Search for the cell housing the specified text and yield its (X, Y) center coordinate. 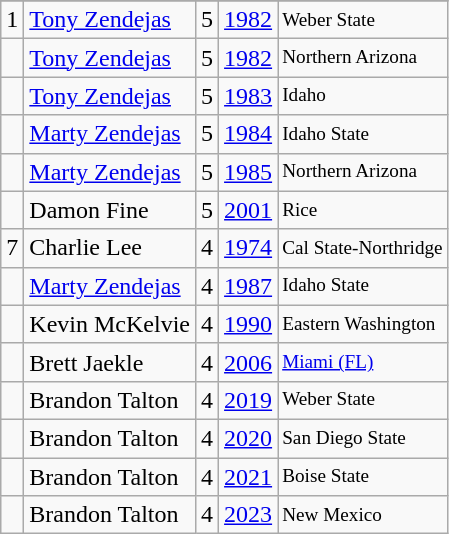
1983 (248, 96)
San Diego State (363, 438)
Boise State (363, 477)
Brett Jaekle (110, 362)
Cal State-Northridge (363, 248)
Damon Fine (110, 210)
2001 (248, 210)
1987 (248, 286)
1990 (248, 324)
New Mexico (363, 515)
2019 (248, 400)
Kevin McKelvie (110, 324)
7 (12, 248)
2006 (248, 362)
1974 (248, 248)
2021 (248, 477)
Eastern Washington (363, 324)
1 (12, 20)
Rice (363, 210)
1985 (248, 172)
Idaho (363, 96)
Charlie Lee (110, 248)
2020 (248, 438)
1984 (248, 134)
2023 (248, 515)
Miami (FL) (363, 362)
